Scan for the cell matching the given text and deliver its (X, Y) coordinate at center. 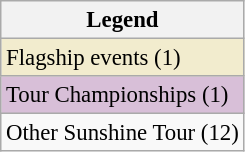
Tour Championships (1) (122, 95)
Other Sunshine Tour (12) (122, 133)
Legend (122, 20)
Flagship events (1) (122, 58)
